From the cell containing the given text, extract its center point as (X, Y) coordinate. 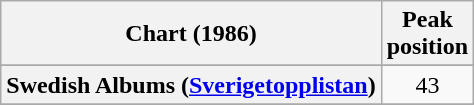
Chart (1986) (191, 34)
Swedish Albums (Sverigetopplistan) (191, 85)
43 (427, 85)
Peakposition (427, 34)
